Locate the cell with the specified text and output its [x, y] center coordinate. 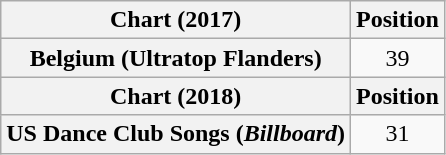
US Dance Club Songs (Billboard) [176, 134]
Belgium (Ultratop Flanders) [176, 58]
31 [398, 134]
39 [398, 58]
Chart (2018) [176, 96]
Chart (2017) [176, 20]
